Identify which cell holds the provided text, then report its [x, y] central coordinate. 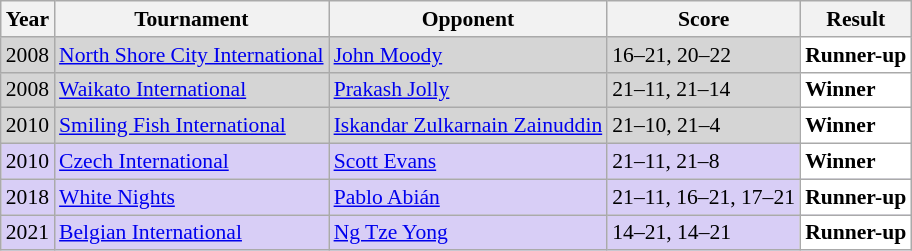
Prakash Jolly [468, 90]
Result [856, 19]
North Shore City International [192, 55]
Scott Evans [468, 162]
Opponent [468, 19]
2021 [28, 233]
Waikato International [192, 90]
21–10, 21–4 [704, 126]
21–11, 21–8 [704, 162]
Year [28, 19]
Smiling Fish International [192, 126]
John Moody [468, 55]
Belgian International [192, 233]
Tournament [192, 19]
Ng Tze Yong [468, 233]
Iskandar Zulkarnain Zainuddin [468, 126]
21–11, 21–14 [704, 90]
Pablo Abián [468, 197]
14–21, 14–21 [704, 233]
21–11, 16–21, 17–21 [704, 197]
White Nights [192, 197]
2018 [28, 197]
Score [704, 19]
16–21, 20–22 [704, 55]
Czech International [192, 162]
